Output the [x, y] coordinate of the center of the cell containing the given text.  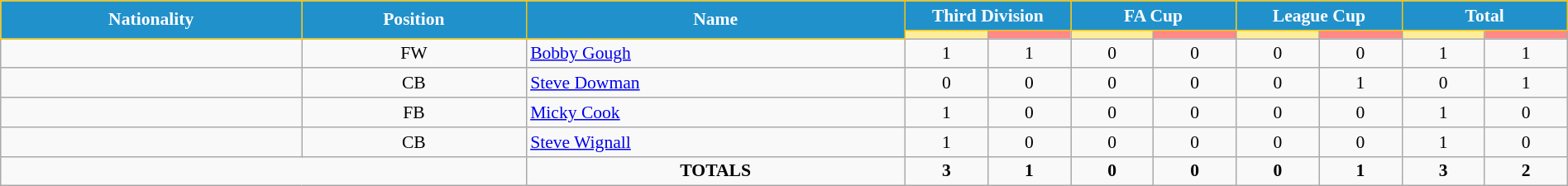
FW [414, 54]
Micky Cook [715, 112]
TOTALS [715, 171]
Total [1484, 16]
League Cup [1319, 16]
Position [414, 20]
Third Division [987, 16]
Nationality [151, 20]
Bobby Gough [715, 54]
Steve Dowman [715, 83]
FA Cup [1153, 16]
FB [414, 112]
Steve Wignall [715, 142]
Name [715, 20]
2 [1526, 171]
